Provide the (x, y) coordinate of the cell's center where the given text is located.  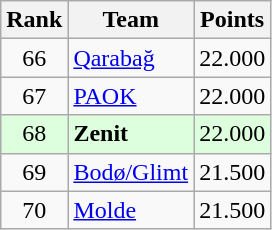
Molde (131, 210)
Points (232, 20)
69 (34, 172)
Bodø/Glimt (131, 172)
67 (34, 96)
66 (34, 58)
Zenit (131, 134)
PAOK (131, 96)
Qarabağ (131, 58)
68 (34, 134)
Team (131, 20)
70 (34, 210)
Rank (34, 20)
